Search for the cell housing the specified text and yield its [X, Y] center coordinate. 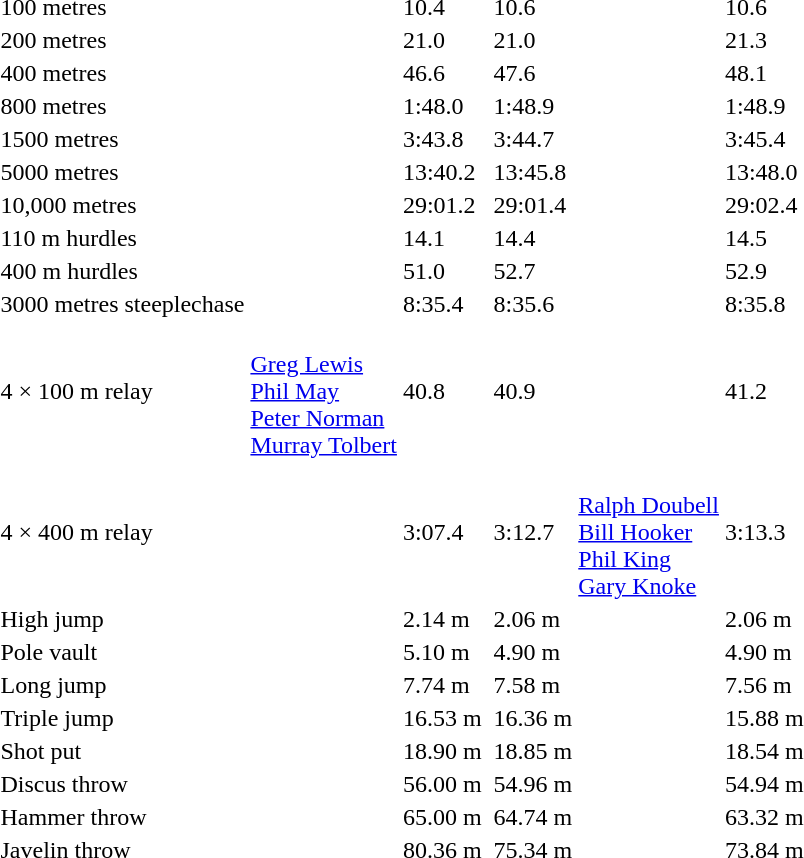
65.00 m [442, 817]
18.90 m [442, 751]
40.8 [442, 391]
64.74 m [533, 817]
14.1 [442, 238]
16.36 m [533, 718]
7.58 m [533, 685]
2.14 m [442, 619]
5.10 m [442, 652]
13:45.8 [533, 172]
16.53 m [442, 718]
3:44.7 [533, 139]
51.0 [442, 271]
40.9 [533, 391]
47.6 [533, 73]
Ralph DoubellBill HookerPhil KingGary Knoke [649, 532]
29:01.4 [533, 205]
3:07.4 [442, 532]
14.4 [533, 238]
29:01.2 [442, 205]
18.85 m [533, 751]
2.06 m [533, 619]
1:48.0 [442, 106]
13:40.2 [442, 172]
3:43.8 [442, 139]
54.96 m [533, 784]
7.74 m [442, 685]
3:12.7 [533, 532]
46.6 [442, 73]
4.90 m [533, 652]
Greg LewisPhil MayPeter NormanMurray Tolbert [324, 391]
56.00 m [442, 784]
8:35.4 [442, 304]
52.7 [533, 271]
1:48.9 [533, 106]
8:35.6 [533, 304]
